Determine the (x, y) coordinate at the center of the cell enclosing the given text.  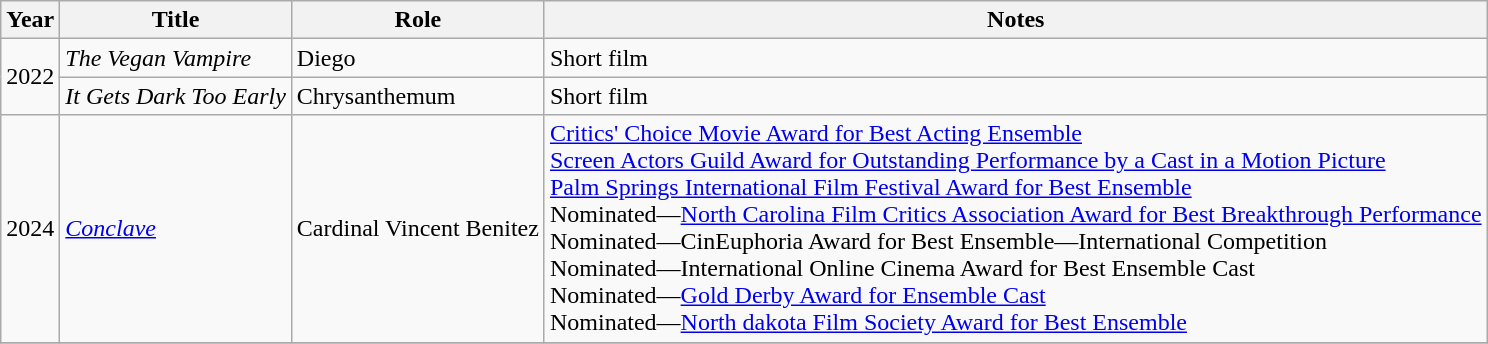
Cardinal Vincent Benitez (418, 228)
Conclave (176, 228)
Notes (1016, 20)
2024 (30, 228)
Role (418, 20)
Year (30, 20)
Diego (418, 58)
Chrysanthemum (418, 96)
2022 (30, 77)
Title (176, 20)
The Vegan Vampire (176, 58)
It Gets Dark Too Early (176, 96)
